Return (x, y) of the center of cell containing provided text 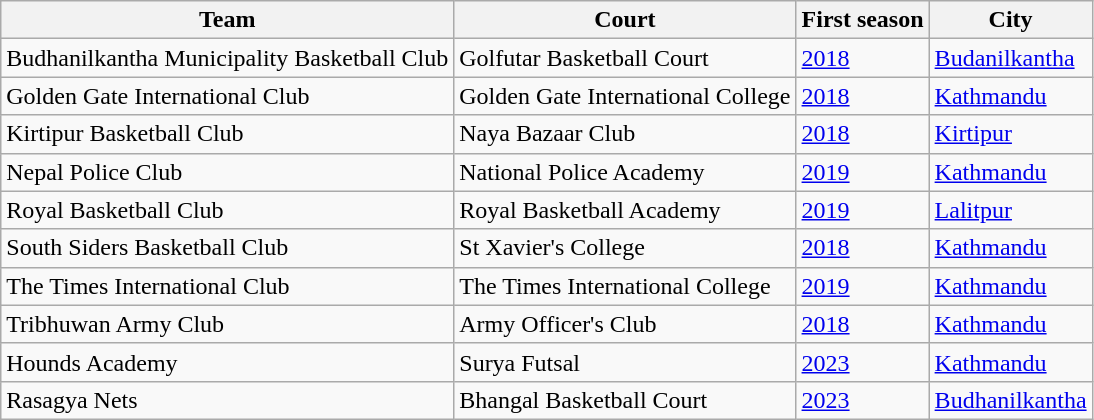
South Siders Basketball Club (228, 248)
St Xavier's College (625, 248)
Surya Futsal (625, 362)
Rasagya Nets (228, 400)
Golden Gate International Club (228, 96)
The Times International Club (228, 286)
Hounds Academy (228, 362)
Royal Basketball Club (228, 210)
Tribhuwan Army Club (228, 324)
National Police Academy (625, 172)
Naya Bazaar Club (625, 134)
Golfutar Basketball Court (625, 58)
Golden Gate International College (625, 96)
City (1010, 20)
Army Officer's Club (625, 324)
Kirtipur Basketball Club (228, 134)
Budanilkantha (1010, 58)
Court (625, 20)
Bhangal Basketball Court (625, 400)
First season (862, 20)
The Times International College (625, 286)
Budhanilkantha (1010, 400)
Team (228, 20)
Nepal Police Club (228, 172)
Royal Basketball Academy (625, 210)
Budhanilkantha Municipality Basketball Club (228, 58)
Lalitpur (1010, 210)
Kirtipur (1010, 134)
